Return the [x, y] coordinate for the center point of the cell that contains the specified text.  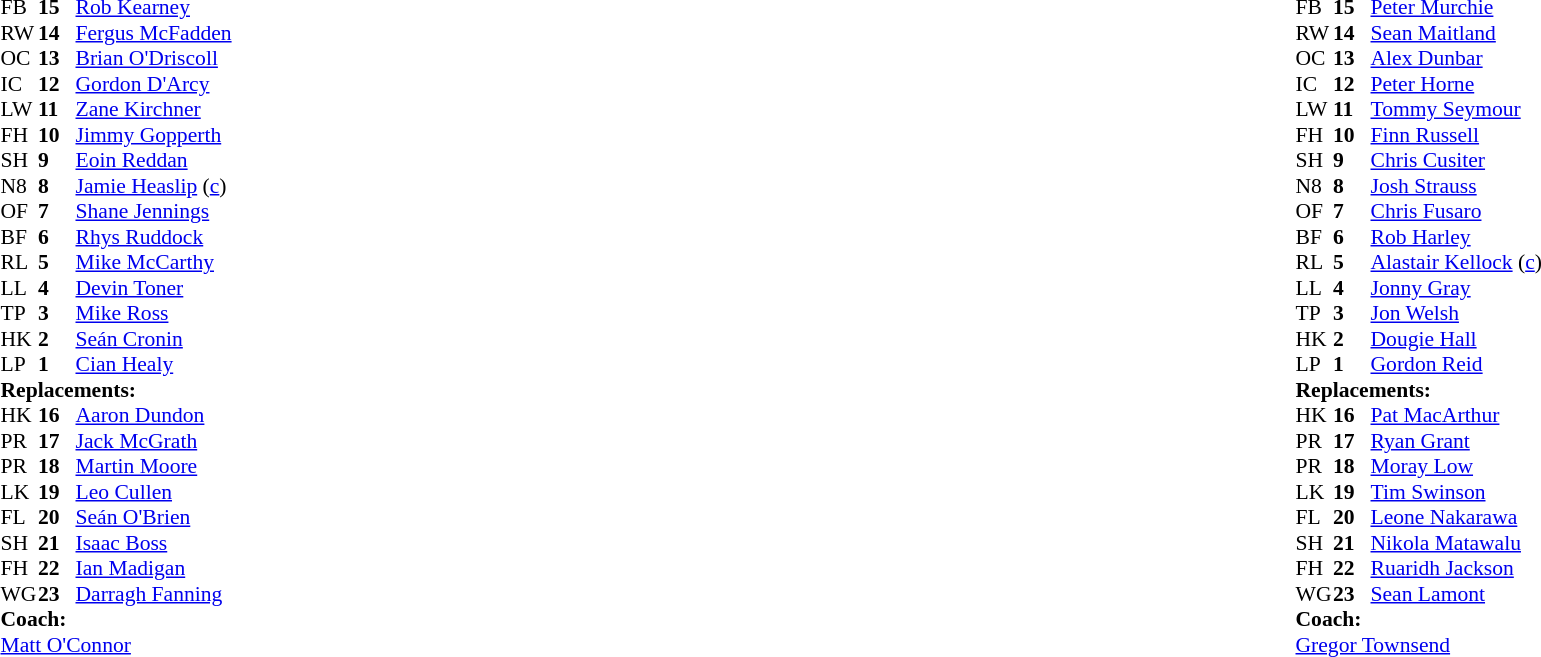
Zane Kirchner [154, 109]
Seán O'Brien [154, 517]
Brian O'Driscoll [154, 59]
Shane Jennings [154, 211]
Jamie Heaslip (c) [154, 186]
Ian Madigan [154, 569]
Replacements: [116, 390]
Isaac Boss [154, 543]
Cian Healy [154, 365]
Leo Cullen [154, 492]
Coach: [116, 619]
Mike McCarthy [154, 263]
Devin Toner [154, 288]
Jack McGrath [154, 441]
Mike Ross [154, 313]
Darragh Fanning [154, 594]
Gordon D'Arcy [154, 84]
Seán Cronin [154, 339]
Martin Moore [154, 467]
Fergus McFadden [154, 33]
Eoin Reddan [154, 161]
Jimmy Gopperth [154, 135]
Aaron Dundon [154, 415]
Rhys Ruddock [154, 237]
